Determine the (X, Y) coordinate at the center of the cell enclosing the given text.  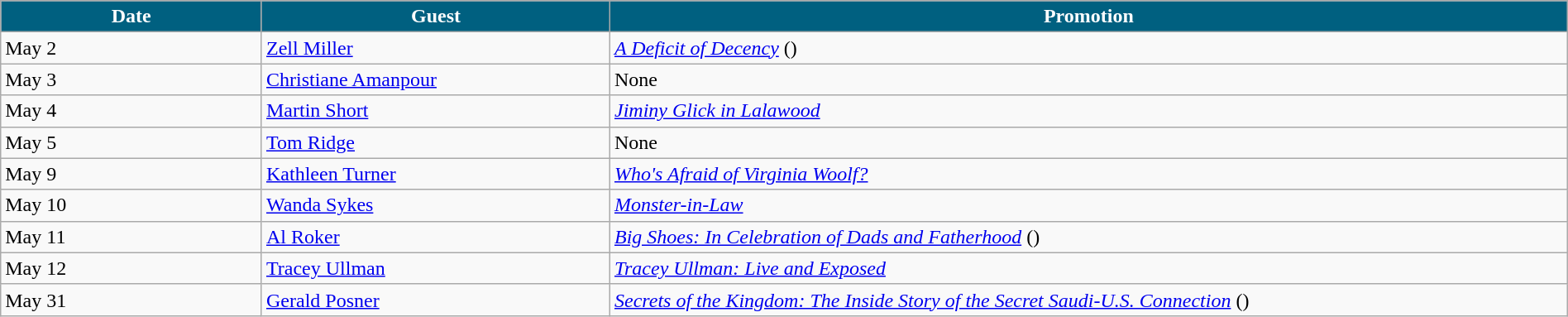
May 12 (131, 268)
May 3 (131, 79)
May 9 (131, 174)
May 2 (131, 48)
Date (131, 17)
May 11 (131, 237)
Tom Ridge (435, 142)
May 5 (131, 142)
Tracey Ullman (435, 268)
Christiane Amanpour (435, 79)
Promotion (1088, 17)
Jiminy Glick in Lalawood (1088, 111)
Who's Afraid of Virginia Woolf? (1088, 174)
Al Roker (435, 237)
Tracey Ullman: Live and Exposed (1088, 268)
Wanda Sykes (435, 205)
Zell Miller (435, 48)
A Deficit of Decency () (1088, 48)
Guest (435, 17)
Secrets of the Kingdom: The Inside Story of the Secret Saudi-U.S. Connection () (1088, 300)
May 10 (131, 205)
May 4 (131, 111)
Monster-in-Law (1088, 205)
May 31 (131, 300)
Big Shoes: In Celebration of Dads and Fatherhood () (1088, 237)
Martin Short (435, 111)
Kathleen Turner (435, 174)
Gerald Posner (435, 300)
